Return [X, Y] of the center of cell containing provided text 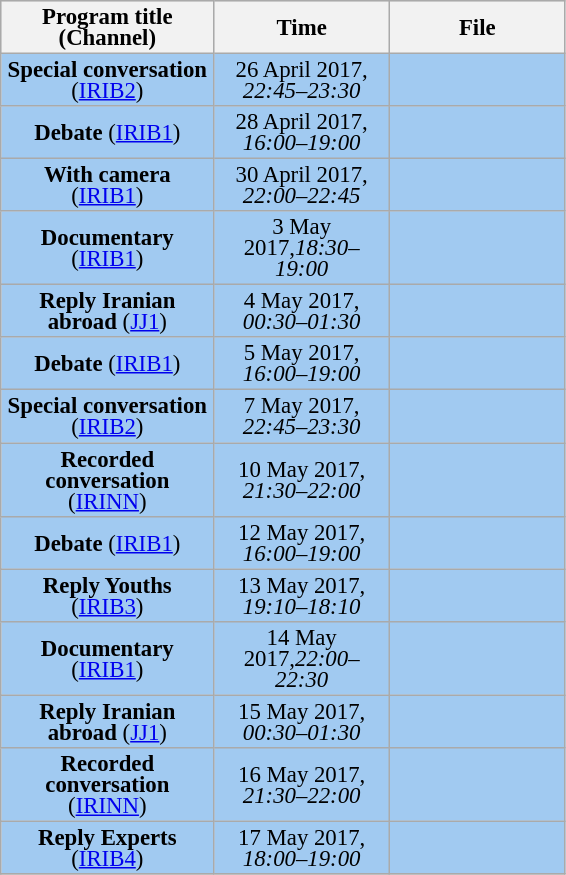
15 May 2017, 00:30–01:30 [302, 722]
3 May 2017,18:30–19:00 [302, 248]
Time [302, 28]
7 May 2017, 22:45–23:30 [302, 416]
12 May 2017, 16:00–19:00 [302, 542]
14 May 2017,22:00–22:30 [302, 658]
16 May 2017, 21:30–22:00 [302, 785]
28 April 2017, 16:00–19:00 [302, 132]
Reply Youths (IRIB3) [108, 596]
Program title (Channel) [108, 28]
26 April 2017, 22:45–23:30 [302, 80]
With camera (IRIB1) [108, 186]
30 April 2017, 22:00–22:45 [302, 186]
17 May 2017, 18:00–19:00 [302, 848]
File [477, 28]
Reply Experts (IRIB4) [108, 848]
10 May 2017, 21:30–22:00 [302, 480]
13 May 2017, 19:10–18:10 [302, 596]
5 May 2017, 16:00–19:00 [302, 364]
4 May 2017, 00:30–01:30 [302, 312]
